Extract the (x, y) coordinate from the center of the cell holding the provided text.  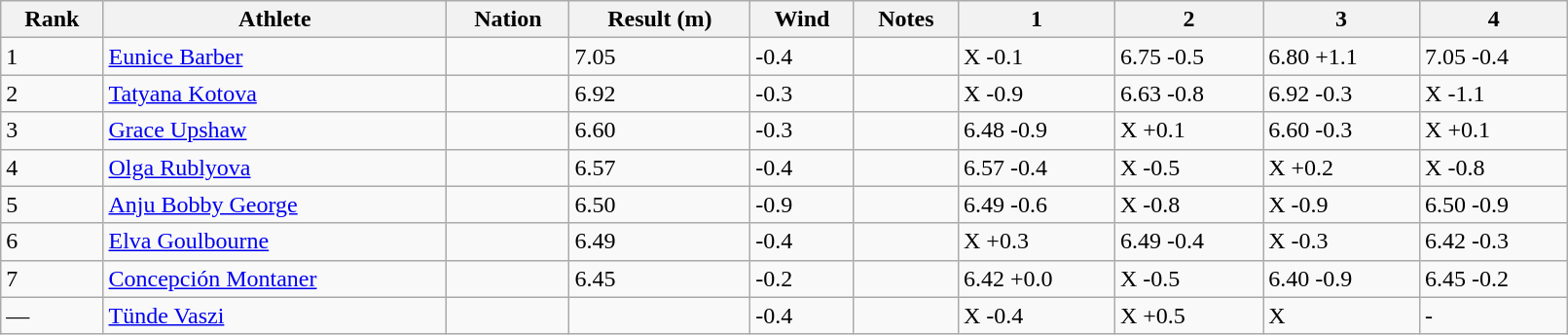
6.48 -0.9 (1036, 130)
6.92 (660, 93)
Result (m) (660, 19)
X +0.2 (1341, 167)
6.40 -0.9 (1341, 279)
Nation (508, 19)
6.45 -0.2 (1494, 279)
X -0.4 (1036, 316)
X -0.3 (1341, 242)
Grace Upshaw (274, 130)
— (53, 316)
Wind (802, 19)
6.60 -0.3 (1341, 130)
6.50 (660, 205)
Athlete (274, 19)
X +0.5 (1188, 316)
6.49 (660, 242)
Tünde Vaszi (274, 316)
6.50 -0.9 (1494, 205)
6.92 -0.3 (1341, 93)
6 (53, 242)
-0.2 (802, 279)
Elva Goulbourne (274, 242)
Rank (53, 19)
Notes (905, 19)
Eunice Barber (274, 56)
X (1341, 316)
6.42 -0.3 (1494, 242)
X -0.1 (1036, 56)
- (1494, 316)
6.45 (660, 279)
Tatyana Kotova (274, 93)
5 (53, 205)
6.57 -0.4 (1036, 167)
7.05 (660, 56)
6.80 +1.1 (1341, 56)
Olga Rublyova (274, 167)
6.75 -0.5 (1188, 56)
-0.9 (802, 205)
6.60 (660, 130)
6.42 +0.0 (1036, 279)
7 (53, 279)
6.49 -0.4 (1188, 242)
Concepción Montaner (274, 279)
6.49 -0.6 (1036, 205)
X -1.1 (1494, 93)
6.57 (660, 167)
6.63 -0.8 (1188, 93)
X +0.3 (1036, 242)
7.05 -0.4 (1494, 56)
Anju Bobby George (274, 205)
